Find where the given text appears and provide that cell's center as (x, y) coordinate. 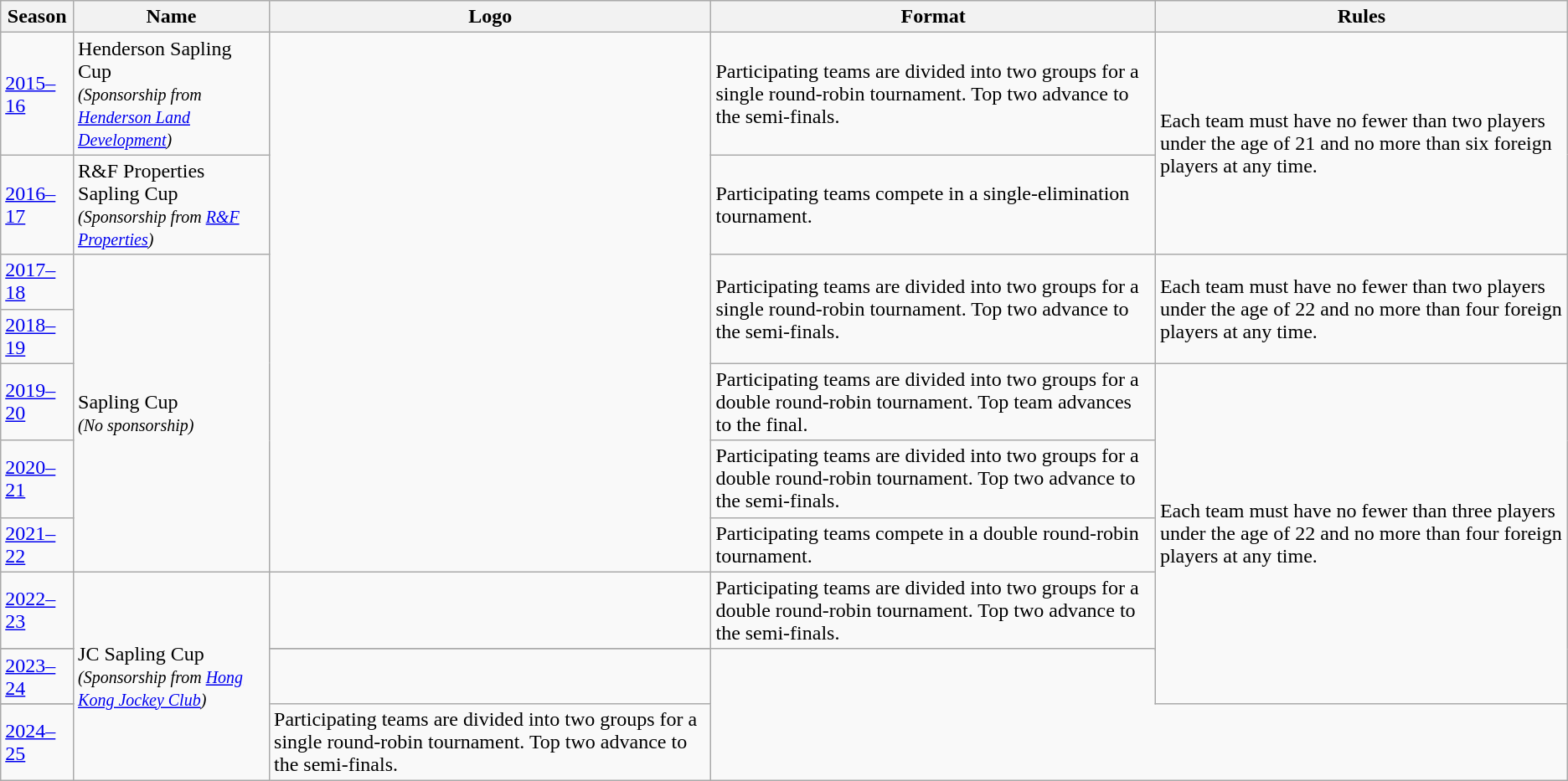
Sapling Cup(No sponsorship) (172, 414)
JC Sapling Cup(Sponsorship from Hong Kong Jockey Club) (172, 676)
2023–24 (37, 676)
Rules (1361, 17)
2017–18 (37, 281)
Each team must have no fewer than two players under the age of 21 and no more than six foreign players at any time. (1361, 144)
2024–25 (37, 742)
2021–22 (37, 544)
2015–16 (37, 94)
Henderson Sapling Cup(Sponsorship from Henderson Land Development) (172, 94)
2016–17 (37, 204)
Logo (491, 17)
2020–21 (37, 479)
Participating teams compete in a double round-robin tournament. (933, 544)
Participating teams compete in a single-elimination tournament. (933, 204)
Season (37, 17)
Format (933, 17)
Each team must have no fewer than three players under the age of 22 and no more than four foreign players at any time. (1361, 533)
2019–20 (37, 402)
Name (172, 17)
Participating teams are divided into two groups for a double round-robin tournament. Top team advances to the final. (933, 402)
R&F Properties Sapling Cup(Sponsorship from R&F Properties) (172, 204)
2018–19 (37, 337)
2022–23 (37, 610)
Each team must have no fewer than two players under the age of 22 and no more than four foreign players at any time. (1361, 309)
